Provide the [x, y] coordinate of the cell's center where the given text is located.  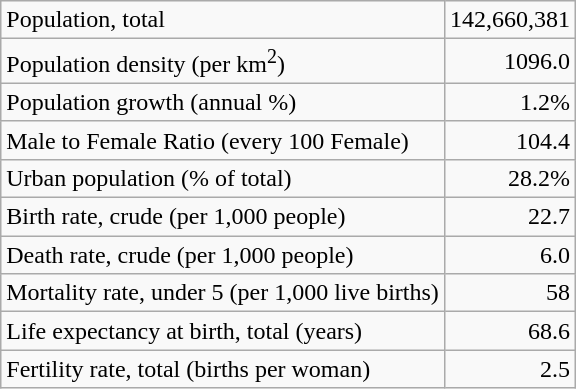
68.6 [510, 331]
Birth rate, crude (per 1,000 people) [223, 217]
58 [510, 293]
Death rate, crude (per 1,000 people) [223, 255]
6.0 [510, 255]
28.2% [510, 178]
Population, total [223, 20]
22.7 [510, 217]
1.2% [510, 102]
104.4 [510, 140]
1096.0 [510, 62]
Fertility rate, total (births per woman) [223, 369]
Life expectancy at birth, total (years) [223, 331]
Population growth (annual %) [223, 102]
Urban population (% of total) [223, 178]
142,660,381 [510, 20]
Mortality rate, under 5 (per 1,000 live births) [223, 293]
2.5 [510, 369]
Male to Female Ratio (every 100 Female) [223, 140]
Population density (per km2) [223, 62]
